Return [x, y] of the center of cell containing provided text 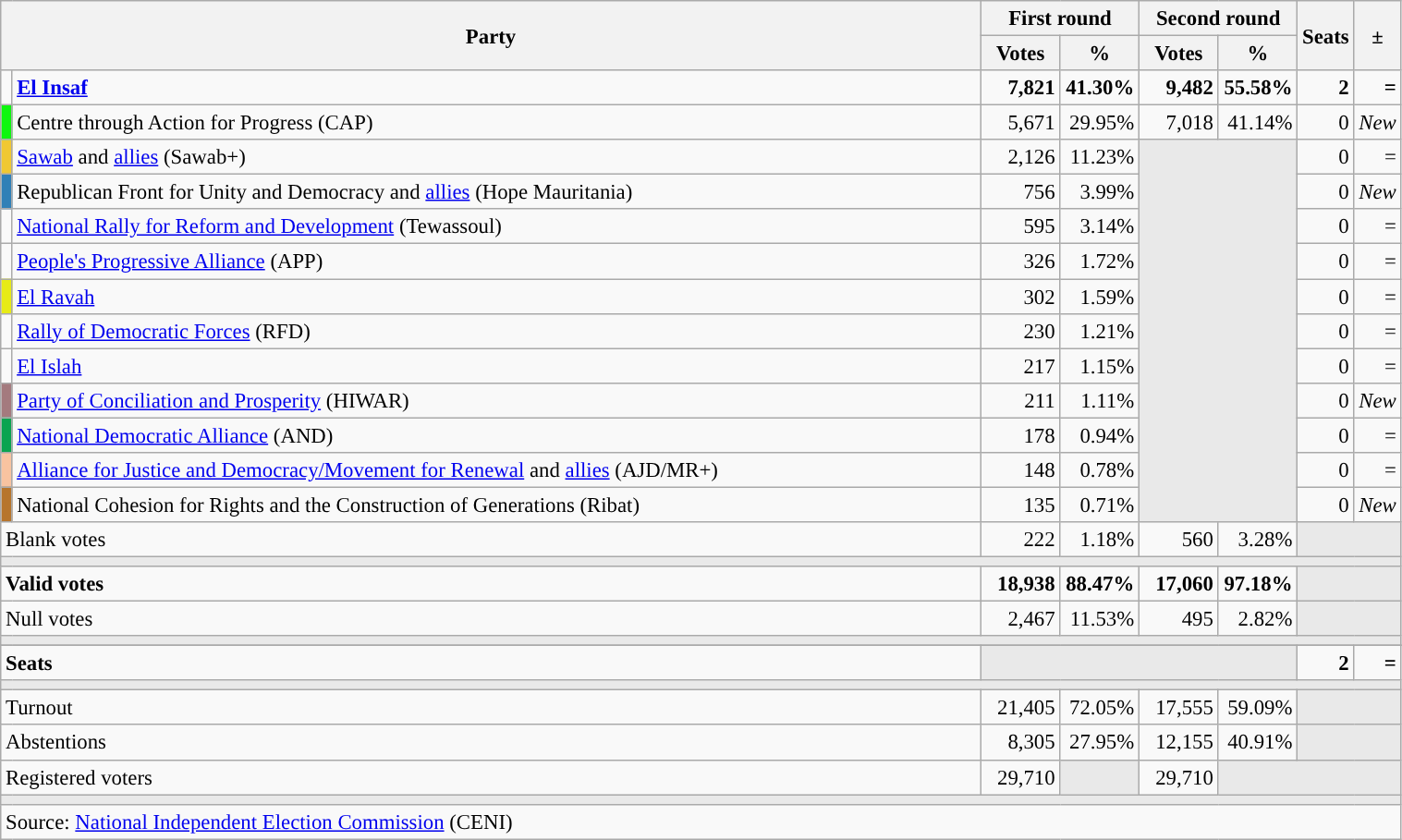
2.82% [1258, 619]
88.47% [1100, 584]
± [1377, 35]
12,155 [1179, 743]
2,126 [1020, 157]
Sawab and allies (Sawab+) [496, 157]
1.18% [1100, 540]
217 [1020, 366]
495 [1179, 619]
1.72% [1100, 262]
55.58% [1258, 88]
Registered voters [492, 777]
Party of Conciliation and Prosperity (HIWAR) [496, 400]
40.91% [1258, 743]
7,018 [1179, 123]
Centre through Action for Progress (CAP) [496, 123]
Party [492, 35]
148 [1020, 470]
First round [1059, 18]
59.09% [1258, 708]
National Democratic Alliance (AND) [496, 435]
National Cohesion for Rights and the Construction of Generations (Ribat) [496, 505]
0.94% [1100, 435]
Blank votes [492, 540]
11.23% [1100, 157]
1.21% [1100, 331]
Valid votes [492, 584]
0.78% [1100, 470]
Abstentions [492, 743]
1.11% [1100, 400]
1.59% [1100, 297]
People's Progressive Alliance (APP) [496, 262]
0.71% [1100, 505]
National Rally for Reform and Development (Tewassoul) [496, 226]
Turnout [492, 708]
3.14% [1100, 226]
41.14% [1258, 123]
8,305 [1020, 743]
Republican Front for Unity and Democracy and allies (Hope Mauritania) [496, 192]
135 [1020, 505]
El Ravah [496, 297]
21,405 [1020, 708]
178 [1020, 435]
7,821 [1020, 88]
2,467 [1020, 619]
3.28% [1258, 540]
27.95% [1100, 743]
3.99% [1100, 192]
211 [1020, 400]
230 [1020, 331]
222 [1020, 540]
Alliance for Justice and Democracy/Movement for Renewal and allies (AJD/MR+) [496, 470]
97.18% [1258, 584]
Source: National Independent Election Commission (CENI) [701, 822]
302 [1020, 297]
756 [1020, 192]
Null votes [492, 619]
El Insaf [496, 88]
18,938 [1020, 584]
72.05% [1100, 708]
5,671 [1020, 123]
Rally of Democratic Forces (RFD) [496, 331]
11.53% [1100, 619]
17,060 [1179, 584]
El Islah [496, 366]
17,555 [1179, 708]
9,482 [1179, 88]
1.15% [1100, 366]
595 [1020, 226]
41.30% [1100, 88]
326 [1020, 262]
Second round [1218, 18]
560 [1179, 540]
29.95% [1100, 123]
